From the cell containing the given text, extract its center point as (X, Y) coordinate. 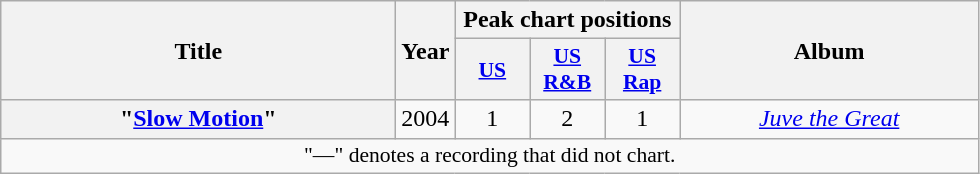
Year (426, 50)
2004 (426, 119)
Juve the Great (830, 119)
US (492, 70)
USRap (642, 70)
Peak chart positions (568, 20)
Album (830, 50)
USR&B (568, 70)
2 (568, 119)
Title (198, 50)
"—" denotes a recording that did not chart. (490, 156)
"Slow Motion" (198, 119)
